From the cell containing the given text, extract its center point as [X, Y] coordinate. 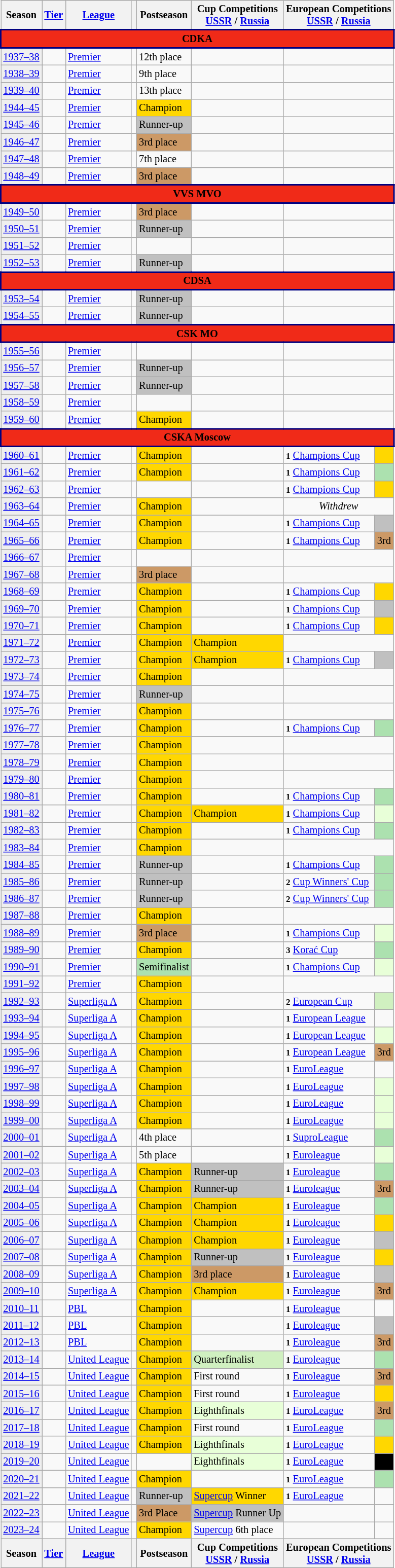
2011–12 [21, 1325]
3rd Place [164, 1513]
1947–48 [21, 159]
2015–16 [21, 1394]
1970–71 [21, 626]
1960–61 [21, 455]
1944–45 [21, 108]
1988–89 [21, 933]
2022–23 [21, 1513]
1956–57 [21, 368]
1987–88 [21, 916]
1952–53 [21, 263]
1959–60 [21, 419]
2020–21 [21, 1479]
1949–50 [21, 211]
1958–59 [21, 403]
Supercup 6th place [237, 1530]
1968–69 [21, 592]
1966–67 [21, 558]
1994–95 [21, 1035]
1978–79 [21, 762]
2009–10 [21, 1291]
1984–85 [21, 864]
1951–52 [21, 246]
Supercup Runner Up [237, 1513]
1990–91 [21, 967]
5th place [164, 1155]
2016–17 [21, 1411]
1983–84 [21, 848]
Withdrew [339, 506]
13th place [164, 91]
CDKA [198, 39]
2001–02 [21, 1155]
1969–70 [21, 609]
1997–98 [21, 1086]
1989–90 [21, 950]
1948–49 [21, 176]
1973–74 [21, 677]
2019–20 [21, 1462]
1999–00 [21, 1120]
Semifinalist [164, 967]
1950–51 [21, 229]
1965–66 [21, 540]
1995–96 [21, 1052]
2006–07 [21, 1240]
2004–05 [21, 1206]
1939–40 [21, 91]
2017–18 [21, 1428]
1986–87 [21, 899]
1979–80 [21, 779]
1981–82 [21, 814]
2021–22 [21, 1496]
1998–99 [21, 1104]
1971–72 [21, 643]
1993–94 [21, 1018]
2008–09 [21, 1274]
1954–55 [21, 316]
1996–97 [21, 1069]
2014–15 [21, 1376]
1991–92 [21, 984]
CDSA [198, 281]
2007–08 [21, 1257]
2005–06 [21, 1223]
2023–24 [21, 1530]
1972–73 [21, 660]
2018–19 [21, 1445]
1957–58 [21, 385]
7th place [164, 159]
1 SuproLeague [329, 1138]
Supercup Winner [237, 1496]
Quarterfinalist [237, 1360]
1964–65 [21, 523]
2000–01 [21, 1138]
1974–75 [21, 694]
3 Korać Cup [329, 950]
1946–47 [21, 142]
1963–64 [21, 506]
1967–68 [21, 574]
2013–14 [21, 1360]
2012–13 [21, 1342]
VVS MVO [198, 194]
1961–62 [21, 472]
1980–81 [21, 796]
1945–46 [21, 125]
1976–77 [21, 728]
1937–38 [21, 56]
1962–63 [21, 489]
2002–03 [21, 1172]
1977–78 [21, 745]
1938–39 [21, 74]
12th place [164, 56]
2003–04 [21, 1189]
1953–54 [21, 298]
1982–83 [21, 830]
9th place [164, 74]
CSK MO [198, 334]
2 European Cup [329, 1001]
CSKA Moscow [198, 437]
1992–93 [21, 1001]
2010–11 [21, 1308]
1975–76 [21, 711]
1985–86 [21, 882]
4th place [164, 1138]
1955–56 [21, 351]
